Search for the cell housing the specified text and yield its [x, y] center coordinate. 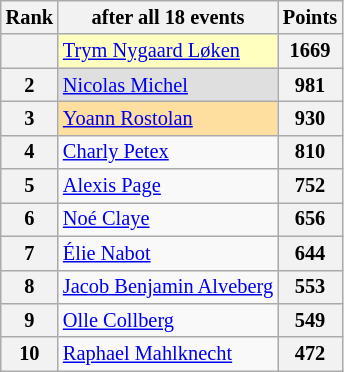
Yoann Rostolan [168, 118]
Nicolas Michel [168, 85]
Charly Petex [168, 152]
Noé Claye [168, 219]
549 [310, 320]
Alexis Page [168, 186]
472 [310, 354]
644 [310, 253]
1669 [310, 51]
7 [30, 253]
Rank [30, 17]
930 [310, 118]
5 [30, 186]
656 [310, 219]
553 [310, 287]
Élie Nabot [168, 253]
9 [30, 320]
810 [310, 152]
after all 18 events [168, 17]
Jacob Benjamin Alveberg [168, 287]
4 [30, 152]
8 [30, 287]
981 [310, 85]
Trym Nygaard Løken [168, 51]
2 [30, 85]
3 [30, 118]
Raphael Mahlknecht [168, 354]
752 [310, 186]
6 [30, 219]
Olle Collberg [168, 320]
10 [30, 354]
Points [310, 17]
